Pinpoint the cell where the given text exists, returning its [X, Y] midpoint coordinate. 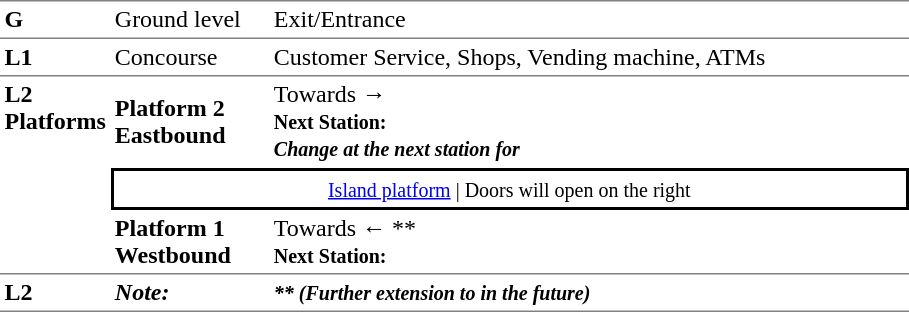
Platform 1Westbound [190, 242]
Concourse [190, 58]
Customer Service, Shops, Vending machine, ATMs [588, 58]
Platform 2Eastbound [190, 122]
Note: [190, 293]
** (Further extension to in the future) [588, 293]
L2 [55, 293]
G [55, 20]
Exit/Entrance [588, 20]
L2Platforms [55, 175]
L1 [55, 58]
Ground level [190, 20]
Towards ← **Next Station: [588, 242]
Towards → Next Station: Change at the next station for [588, 122]
Island platform | Doors will open on the right [509, 189]
